Scan for the cell matching the given text and deliver its [X, Y] coordinate at center. 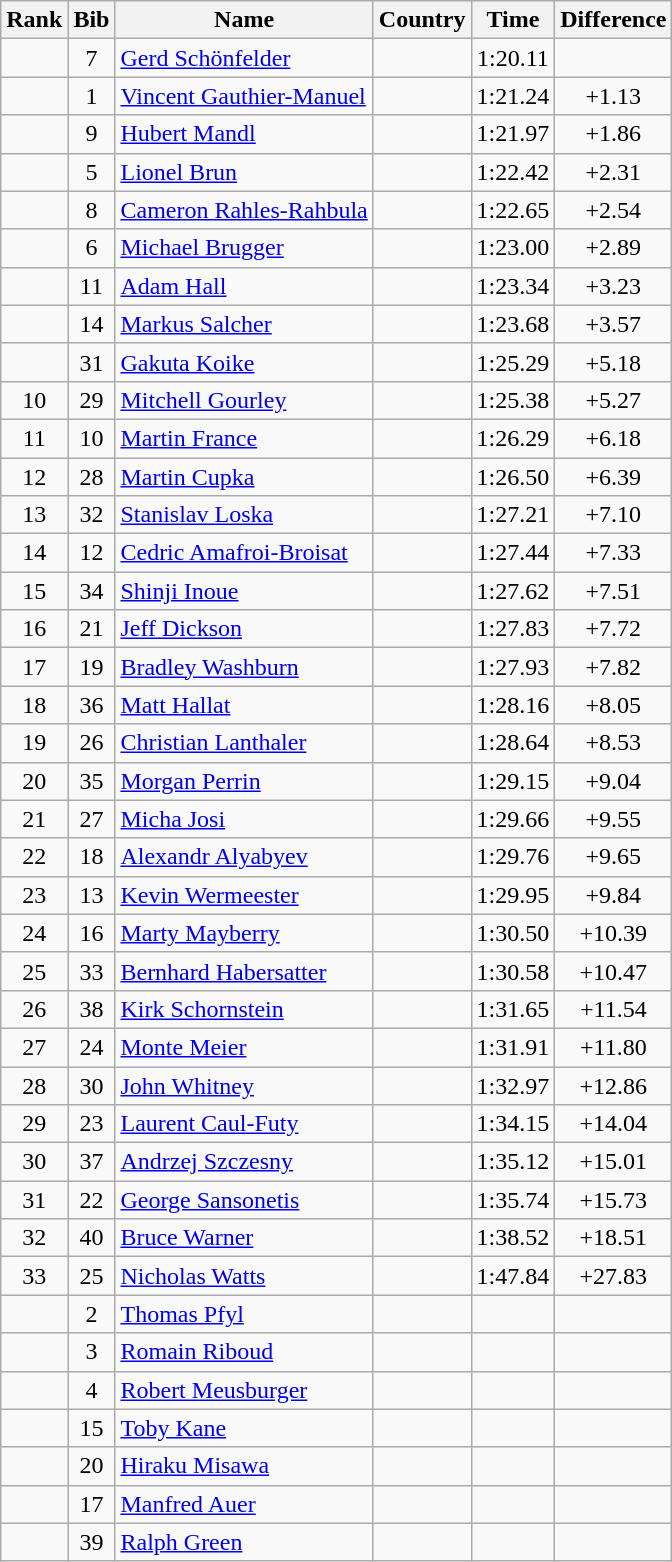
John Whitney [244, 1085]
1:35.74 [513, 1200]
1:25.38 [513, 400]
Kevin Wermeester [244, 895]
Matt Hallat [244, 705]
1:34.15 [513, 1124]
+7.10 [614, 515]
Alexandr Alyabyev [244, 857]
Marty Mayberry [244, 933]
34 [92, 591]
Micha Josi [244, 819]
Ralph Green [244, 1542]
39 [92, 1542]
+12.86 [614, 1085]
1:27.93 [513, 667]
Bradley Washburn [244, 667]
Kirk Schornstein [244, 1009]
Mitchell Gourley [244, 400]
1:23.00 [513, 248]
1:29.66 [513, 819]
+2.31 [614, 172]
Bib [92, 20]
Thomas Pfyl [244, 1314]
Adam Hall [244, 286]
+1.13 [614, 96]
Jeff Dickson [244, 629]
Nicholas Watts [244, 1276]
7 [92, 58]
1:21.24 [513, 96]
1:29.15 [513, 781]
Markus Salcher [244, 324]
Robert Meusburger [244, 1390]
+3.57 [614, 324]
+9.55 [614, 819]
+5.18 [614, 362]
Lionel Brun [244, 172]
1:30.58 [513, 971]
1:23.34 [513, 286]
1:27.62 [513, 591]
Cedric Amafroi-Broisat [244, 553]
+5.27 [614, 400]
Manfred Auer [244, 1504]
8 [92, 210]
1:26.50 [513, 477]
6 [92, 248]
+14.04 [614, 1124]
5 [92, 172]
1:47.84 [513, 1276]
+15.01 [614, 1162]
1:22.42 [513, 172]
1:31.91 [513, 1047]
36 [92, 705]
Name [244, 20]
+2.54 [614, 210]
Christian Lanthaler [244, 743]
1:27.44 [513, 553]
+9.04 [614, 781]
Bruce Warner [244, 1238]
+8.53 [614, 743]
1:30.50 [513, 933]
Monte Meier [244, 1047]
Rank [34, 20]
Country [422, 20]
+6.18 [614, 438]
40 [92, 1238]
1:21.97 [513, 134]
+7.33 [614, 553]
Hiraku Misawa [244, 1466]
1:25.29 [513, 362]
37 [92, 1162]
Morgan Perrin [244, 781]
Cameron Rahles-Rahbula [244, 210]
Michael Brugger [244, 248]
+10.39 [614, 933]
1:29.76 [513, 857]
1:26.29 [513, 438]
Time [513, 20]
1 [92, 96]
Hubert Mandl [244, 134]
Stanislav Loska [244, 515]
38 [92, 1009]
Andrzej Szczesny [244, 1162]
2 [92, 1314]
1:27.21 [513, 515]
1:35.12 [513, 1162]
Vincent Gauthier-Manuel [244, 96]
Difference [614, 20]
Shinji Inoue [244, 591]
+9.65 [614, 857]
+3.23 [614, 286]
Martin France [244, 438]
+6.39 [614, 477]
1:28.64 [513, 743]
George Sansonetis [244, 1200]
35 [92, 781]
1:31.65 [513, 1009]
+2.89 [614, 248]
1:29.95 [513, 895]
Martin Cupka [244, 477]
+10.47 [614, 971]
+11.80 [614, 1047]
Gerd Schönfelder [244, 58]
+7.51 [614, 591]
9 [92, 134]
3 [92, 1352]
+1.86 [614, 134]
Gakuta Koike [244, 362]
1:27.83 [513, 629]
1:22.65 [513, 210]
+11.54 [614, 1009]
+18.51 [614, 1238]
Toby Kane [244, 1428]
1:38.52 [513, 1238]
Laurent Caul-Futy [244, 1124]
+7.72 [614, 629]
+9.84 [614, 895]
Romain Riboud [244, 1352]
+7.82 [614, 667]
+27.83 [614, 1276]
4 [92, 1390]
+15.73 [614, 1200]
1:32.97 [513, 1085]
1:23.68 [513, 324]
Bernhard Habersatter [244, 971]
+8.05 [614, 705]
1:20.11 [513, 58]
1:28.16 [513, 705]
